Locate the cell with the specified text and output its (x, y) center coordinate. 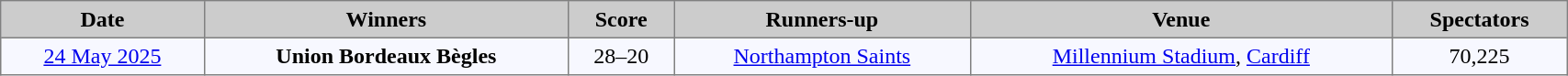
Winners (386, 19)
24 May 2025 (103, 56)
Millennium Stadium, Cardiff (1181, 56)
28–20 (621, 56)
Spectators (1480, 19)
Union Bordeaux Bègles (386, 56)
Runners-up (822, 19)
Score (621, 19)
Venue (1181, 19)
Northampton Saints (822, 56)
70,225 (1480, 56)
Date (103, 19)
